Detect which cell encompasses the target text, then output its (x, y) center coordinate. 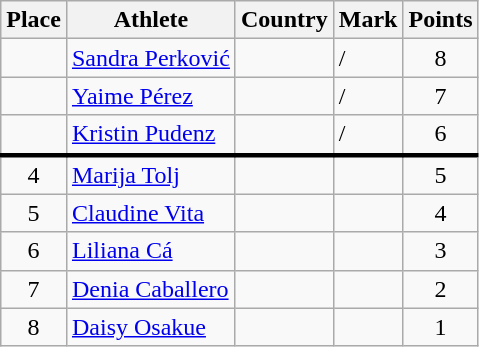
1 (440, 327)
Denia Caballero (150, 289)
Sandra Perković (150, 58)
2 (440, 289)
Mark (368, 20)
Country (284, 20)
Claudine Vita (150, 213)
Yaime Pérez (150, 96)
Marija Tolj (150, 174)
Points (440, 20)
Athlete (150, 20)
Kristin Pudenz (150, 135)
Daisy Osakue (150, 327)
3 (440, 251)
Place (34, 20)
Liliana Cá (150, 251)
